Return the (x, y) coordinate for the center point of the cell that contains the specified text.  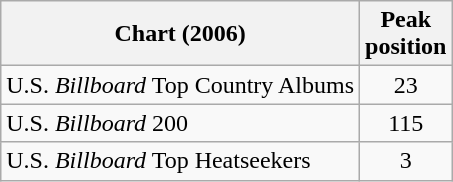
U.S. Billboard 200 (180, 123)
U.S. Billboard Top Heatseekers (180, 161)
115 (406, 123)
Chart (2006) (180, 34)
3 (406, 161)
Peakposition (406, 34)
U.S. Billboard Top Country Albums (180, 85)
23 (406, 85)
